Capture the cell that displays the provided text and extract its [X, Y] central coordinate. 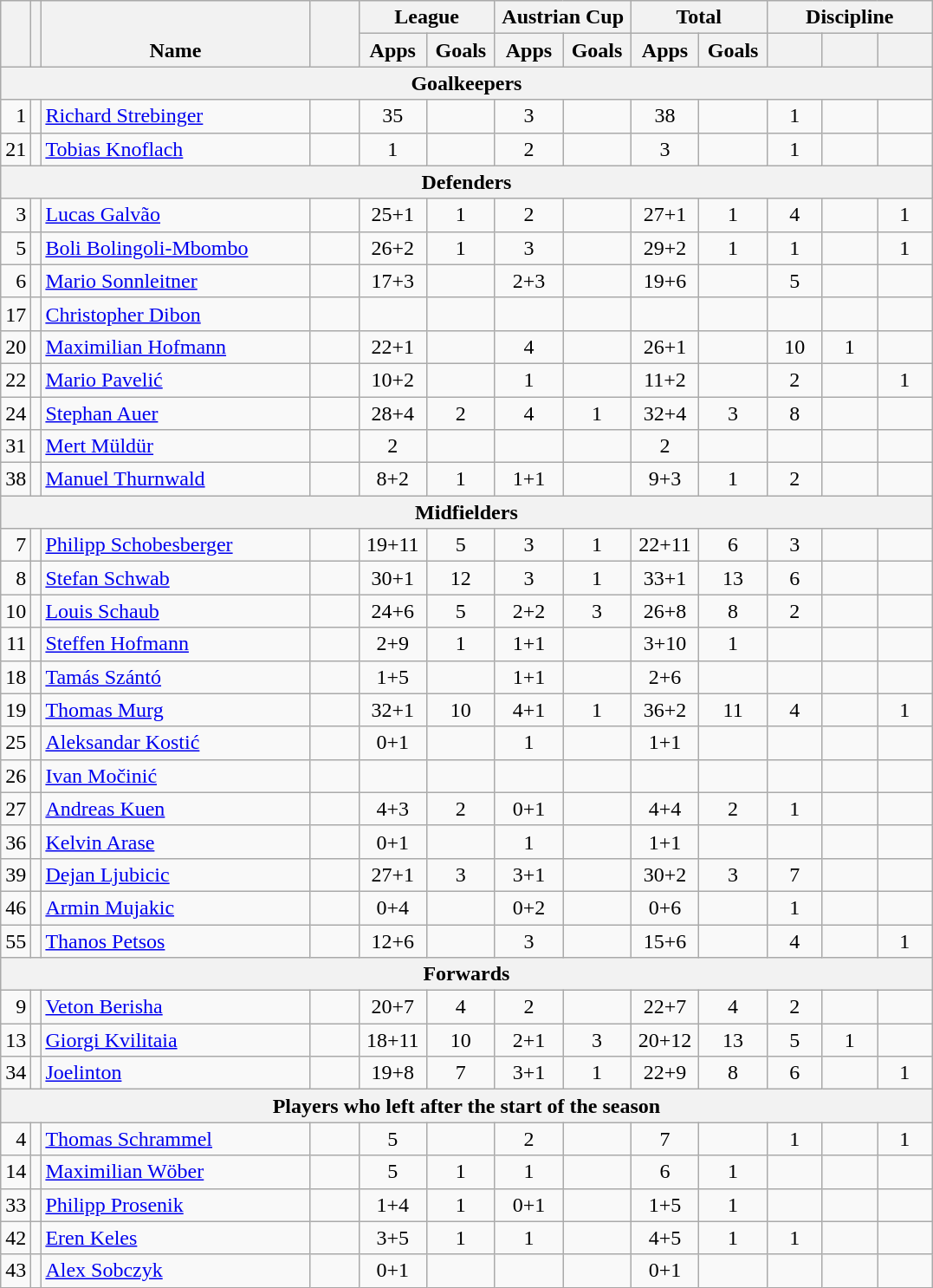
22+7 [665, 1007]
Manuel Thurnwald [175, 479]
22+11 [665, 545]
Name [175, 34]
26+1 [665, 347]
11+2 [665, 380]
Alex Sobczyk [175, 1271]
36 [16, 842]
0+6 [665, 907]
Steffen Hofmann [175, 644]
20+7 [393, 1007]
Lucas Galvão [175, 215]
2+2 [528, 611]
32+4 [665, 413]
Andreas Kuen [175, 809]
Stefan Schwab [175, 578]
20+12 [665, 1040]
Austrian Cup [563, 17]
Players who left after the start of the season [466, 1106]
Christopher Dibon [175, 314]
55 [16, 940]
25+1 [393, 215]
26+2 [393, 248]
12 [461, 578]
22+1 [393, 347]
Dejan Ljubicic [175, 875]
Richard Strebinger [175, 116]
Louis Schaub [175, 611]
17 [16, 314]
4+3 [393, 809]
31 [16, 446]
24+6 [393, 611]
8+2 [393, 479]
Stephan Auer [175, 413]
17+3 [393, 281]
35 [393, 116]
14 [16, 1172]
29+2 [665, 248]
2+6 [665, 677]
20 [16, 347]
Thanos Petsos [175, 940]
Philipp Prosenik [175, 1205]
Eren Keles [175, 1238]
4+4 [665, 809]
19+11 [393, 545]
18 [16, 677]
Boli Bolingoli-Mbombo [175, 248]
2+9 [393, 644]
Tamás Szántó [175, 677]
42 [16, 1238]
30+2 [665, 875]
Veton Berisha [175, 1007]
4+5 [665, 1238]
Joelinton [175, 1073]
Philipp Schobesberger [175, 545]
Mario Pavelić [175, 380]
League [426, 17]
34 [16, 1073]
3+5 [393, 1238]
0+4 [393, 907]
43 [16, 1271]
22+9 [665, 1073]
15+6 [665, 940]
Mert Müldür [175, 446]
27 [16, 809]
24 [16, 413]
Thomas Murg [175, 710]
Goalkeepers [466, 83]
Maximilian Wöber [175, 1172]
Defenders [466, 182]
26 [16, 776]
25 [16, 743]
18+11 [393, 1040]
46 [16, 907]
22 [16, 380]
Mario Sonnleitner [175, 281]
12+6 [393, 940]
19+6 [665, 281]
39 [16, 875]
Giorgi Kvilitaia [175, 1040]
Maximilian Hofmann [175, 347]
28+4 [393, 413]
9 [16, 1007]
30+1 [393, 578]
1+4 [393, 1205]
26+8 [665, 611]
9+3 [665, 479]
2+3 [528, 281]
Tobias Knoflach [175, 149]
19+8 [393, 1073]
3+10 [665, 644]
Total [698, 17]
Armin Mujakic [175, 907]
33 [16, 1205]
36+2 [665, 710]
Aleksandar Kostić [175, 743]
4+1 [528, 710]
2+1 [528, 1040]
Midfielders [466, 512]
Ivan Močinić [175, 776]
Kelvin Arase [175, 842]
19 [16, 710]
0+2 [528, 907]
10+2 [393, 380]
Thomas Schrammel [175, 1139]
Discipline [849, 17]
32+1 [393, 710]
Forwards [466, 974]
21 [16, 149]
33+1 [665, 578]
